Scan for the cell matching the given text and deliver its [x, y] coordinate at center. 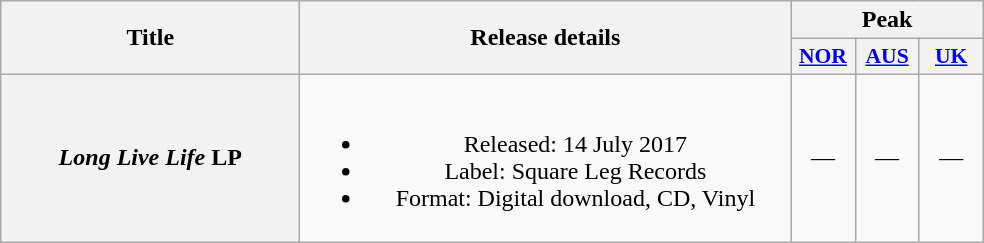
UK [951, 57]
Title [150, 38]
Long Live Life LP [150, 158]
Release details [546, 38]
NOR [823, 57]
AUS [887, 57]
Released: 14 July 2017Label: Square Leg RecordsFormat: Digital download, CD, Vinyl [546, 158]
Peak [887, 20]
